Locate the cell with the specified text and output its [x, y] center coordinate. 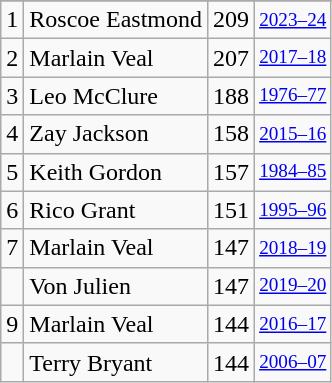
2016–17 [293, 324]
158 [232, 134]
2006–07 [293, 362]
4 [12, 134]
2023–24 [293, 20]
1995–96 [293, 210]
1 [12, 20]
1976–77 [293, 96]
2015–16 [293, 134]
188 [232, 96]
2 [12, 58]
151 [232, 210]
Keith Gordon [116, 172]
1984–85 [293, 172]
6 [12, 210]
2017–18 [293, 58]
209 [232, 20]
Rico Grant [116, 210]
2019–20 [293, 286]
Zay Jackson [116, 134]
207 [232, 58]
9 [12, 324]
2018–19 [293, 248]
5 [12, 172]
Von Julien [116, 286]
3 [12, 96]
7 [12, 248]
Roscoe Eastmond [116, 20]
Leo McClure [116, 96]
Terry Bryant [116, 362]
157 [232, 172]
